Capture the cell that displays the provided text and extract its [x, y] central coordinate. 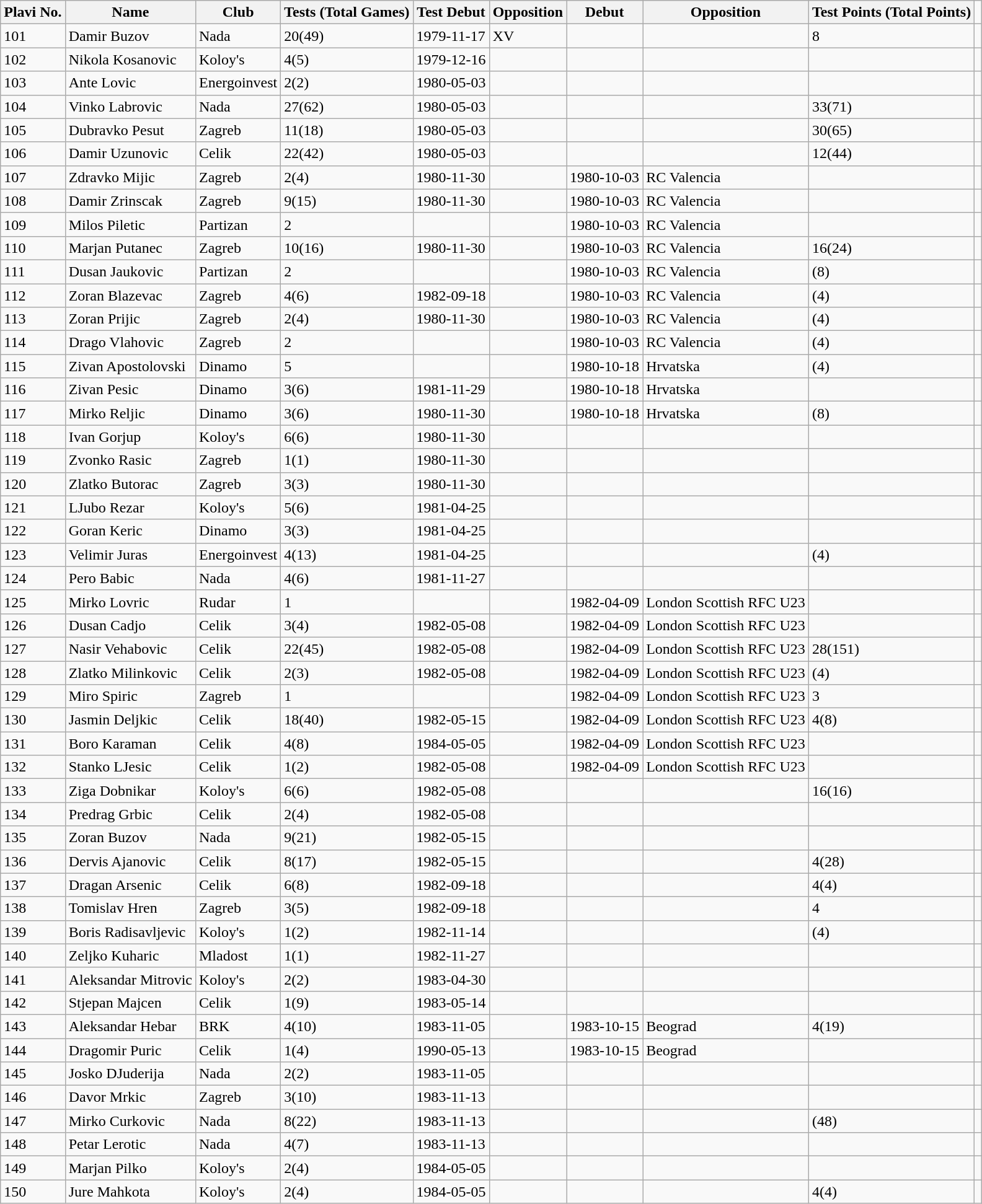
103 [33, 83]
Mirko Lovric [130, 602]
122 [33, 531]
20(49) [347, 36]
BRK [238, 1026]
131 [33, 744]
Aleksandar Mitrovic [130, 979]
126 [33, 625]
Velimir Juras [130, 555]
Tests (Total Games) [347, 12]
132 [33, 767]
Ziga Dobnikar [130, 791]
119 [33, 460]
Dragan Arsenic [130, 885]
145 [33, 1074]
6(8) [347, 885]
144 [33, 1050]
130 [33, 720]
Debut [605, 12]
XV [528, 36]
Mladost [238, 956]
11(18) [347, 130]
9(21) [347, 838]
3(4) [347, 625]
4(28) [891, 861]
1982-11-27 [451, 956]
112 [33, 296]
(48) [891, 1121]
Zivan Pesic [130, 390]
150 [33, 1192]
12(44) [891, 154]
Jasmin Deljkic [130, 720]
Marjan Putanec [130, 248]
1983-04-30 [451, 979]
16(16) [891, 791]
Goran Keric [130, 531]
9(15) [347, 201]
133 [33, 791]
141 [33, 979]
1(9) [347, 1003]
1990-05-13 [451, 1050]
27(62) [347, 107]
1981-11-29 [451, 390]
148 [33, 1145]
Josko DJuderija [130, 1074]
3 [891, 696]
Damir Buzov [130, 36]
118 [33, 437]
110 [33, 248]
Davor Mrkic [130, 1097]
Name [130, 12]
4(5) [347, 59]
Zoran Prijic [130, 319]
146 [33, 1097]
Tomislav Hren [130, 908]
10(16) [347, 248]
Club [238, 12]
Milos Piletic [130, 224]
108 [33, 201]
109 [33, 224]
8 [891, 36]
136 [33, 861]
3(10) [347, 1097]
Zlatko Milinkovic [130, 672]
Stjepan Majcen [130, 1003]
Zoran Blazevac [130, 296]
Rudar [238, 602]
139 [33, 932]
106 [33, 154]
4(13) [347, 555]
114 [33, 343]
Aleksandar Hebar [130, 1026]
22(45) [347, 649]
Jure Mahkota [130, 1192]
Vinko Labrovic [130, 107]
Zeljko Kuharic [130, 956]
104 [33, 107]
120 [33, 484]
Test Points (Total Points) [891, 12]
Damir Zrinscak [130, 201]
Marjan Pilko [130, 1168]
Mirko Curkovic [130, 1121]
Boro Karaman [130, 744]
Test Debut [451, 12]
Predrag Grbic [130, 814]
Mirko Reljic [130, 413]
5 [347, 366]
4(7) [347, 1145]
2(3) [347, 672]
30(65) [891, 130]
143 [33, 1026]
Ante Lovic [130, 83]
22(42) [347, 154]
115 [33, 366]
105 [33, 130]
Damir Uzunovic [130, 154]
5(6) [347, 508]
124 [33, 578]
1979-12-16 [451, 59]
128 [33, 672]
Dubravko Pesut [130, 130]
138 [33, 908]
107 [33, 177]
129 [33, 696]
113 [33, 319]
123 [33, 555]
Zivan Apostolovski [130, 366]
125 [33, 602]
28(151) [891, 649]
Dusan Cadjo [130, 625]
Miro Spiric [130, 696]
Boris Radisavljevic [130, 932]
Zoran Buzov [130, 838]
3(5) [347, 908]
4 [891, 908]
1981-11-27 [451, 578]
142 [33, 1003]
Drago Vlahovic [130, 343]
Dusan Jaukovic [130, 271]
8(17) [347, 861]
1(4) [347, 1050]
Ivan Gorjup [130, 437]
Petar Lerotic [130, 1145]
8(22) [347, 1121]
135 [33, 838]
Nasir Vehabovic [130, 649]
1982-11-14 [451, 932]
101 [33, 36]
Dervis Ajanovic [130, 861]
33(71) [891, 107]
117 [33, 413]
149 [33, 1168]
140 [33, 956]
18(40) [347, 720]
Zvonko Rasic [130, 460]
147 [33, 1121]
102 [33, 59]
137 [33, 885]
Zdravko Mijic [130, 177]
1979-11-17 [451, 36]
Pero Babic [130, 578]
4(19) [891, 1026]
16(24) [891, 248]
134 [33, 814]
4(10) [347, 1026]
111 [33, 271]
Zlatko Butorac [130, 484]
127 [33, 649]
Nikola Kosanovic [130, 59]
116 [33, 390]
121 [33, 508]
1983-05-14 [451, 1003]
Dragomir Puric [130, 1050]
Plavi No. [33, 12]
Stanko LJesic [130, 767]
LJubo Rezar [130, 508]
